Detect which cell encompasses the target text, then output its (x, y) center coordinate. 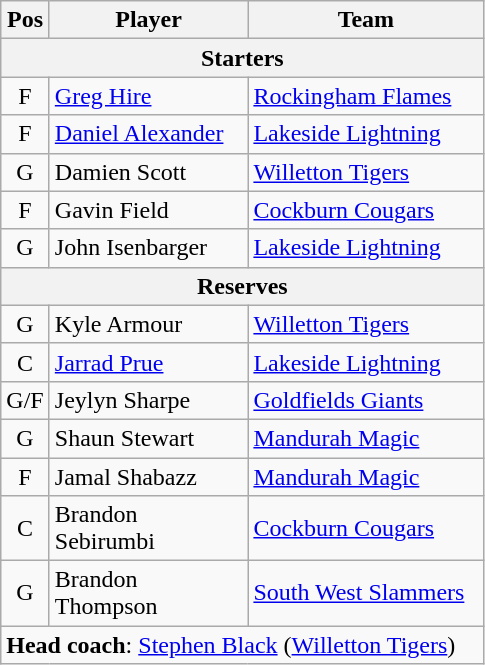
Damien Scott (148, 172)
Head coach: Stephen Black (Willetton Tigers) (242, 645)
Brandon Thompson (148, 594)
Goldfields Giants (366, 400)
Rockingham Flames (366, 96)
Team (366, 20)
Jamal Shabazz (148, 477)
G/F (26, 400)
Shaun Stewart (148, 438)
Player (148, 20)
John Isenbarger (148, 248)
Gavin Field (148, 210)
Greg Hire (148, 96)
Reserves (242, 286)
Pos (26, 20)
South West Slammers (366, 594)
Jeylyn Sharpe (148, 400)
Brandon Sebirumbi (148, 528)
Kyle Armour (148, 324)
Starters (242, 58)
Daniel Alexander (148, 134)
Jarrad Prue (148, 362)
